Search for the cell housing the specified text and yield its [x, y] center coordinate. 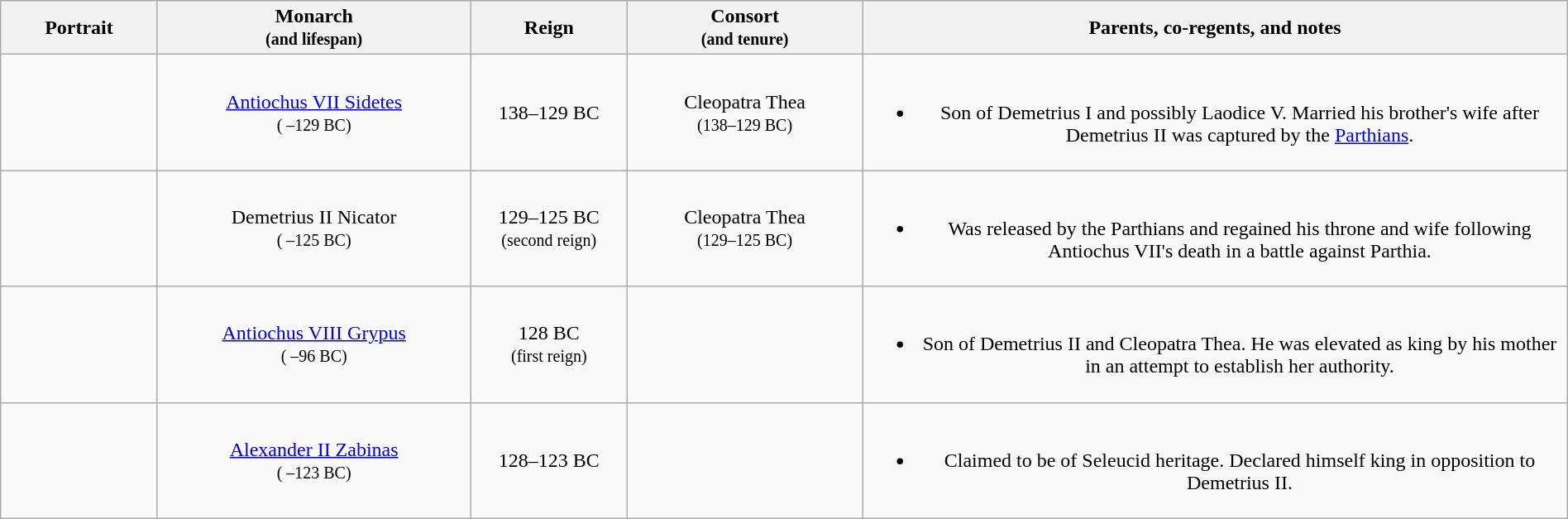
Antiochus VII Sidetes( –129 BC) [314, 113]
138–129 BC [549, 113]
Monarch(and lifespan) [314, 28]
Parents, co-regents, and notes [1216, 28]
128–123 BC [549, 460]
128 BC(first reign) [549, 344]
Cleopatra Thea(129–125 BC) [745, 228]
Claimed to be of Seleucid heritage. Declared himself king in opposition to Demetrius II. [1216, 460]
129–125 BC(second reign) [549, 228]
Son of Demetrius II and Cleopatra Thea. He was elevated as king by his mother in an attempt to establish her authority. [1216, 344]
Portrait [79, 28]
Antiochus VIII Grypus( –96 BC) [314, 344]
Cleopatra Thea(138–129 BC) [745, 113]
Alexander II Zabinas( –123 BC) [314, 460]
Reign [549, 28]
Son of Demetrius I and possibly Laodice V. Married his brother's wife after Demetrius II was captured by the Parthians. [1216, 113]
Consort(and tenure) [745, 28]
Was released by the Parthians and regained his throne and wife following Antiochus VII's death in a battle against Parthia. [1216, 228]
Demetrius II Nicator( –125 BC) [314, 228]
